Determine the (X, Y) coordinate at the center of the cell enclosing the given text.  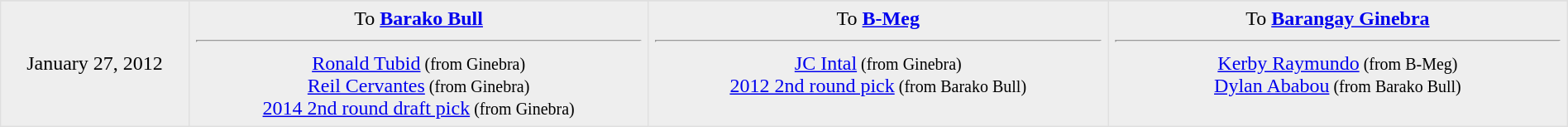
To Barangay GinebraKerby Raymundo (from B-Meg) Dylan Ababou (from Barako Bull) (1338, 64)
January 27, 2012 (95, 64)
To Barako BullRonald Tubid (from Ginebra) Reil Cervantes (from Ginebra) 2014 2nd round draft pick (from Ginebra) (418, 64)
To B-MegJC Intal (from Ginebra) 2012 2nd round pick (from Barako Bull) (878, 64)
